Search for the cell housing the specified text and yield its (X, Y) center coordinate. 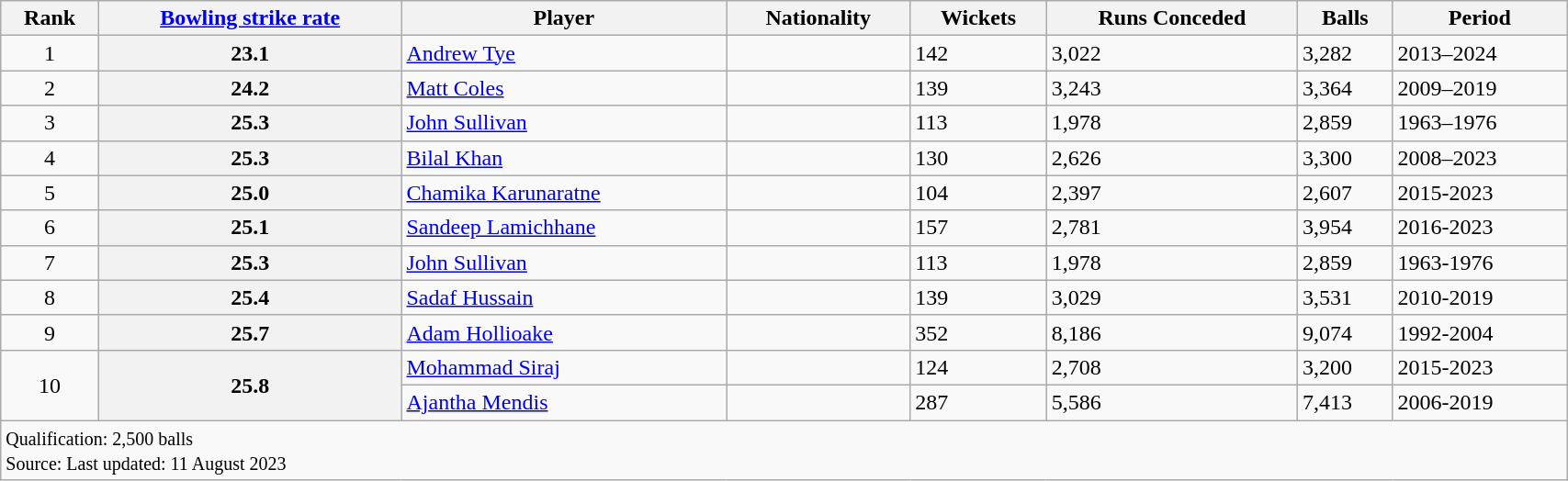
2,708 (1172, 367)
Nationality (818, 18)
23.1 (250, 53)
Period (1480, 18)
2010-2019 (1480, 297)
8 (50, 297)
7,413 (1346, 402)
Runs Conceded (1172, 18)
Chamika Karunaratne (564, 193)
3,364 (1346, 88)
Qualification: 2,500 ballsSource: Last updated: 11 August 2023 (784, 450)
3,200 (1346, 367)
Adam Hollioake (564, 332)
5,586 (1172, 402)
124 (978, 367)
Wickets (978, 18)
Sadaf Hussain (564, 297)
3,300 (1346, 158)
25.0 (250, 193)
Andrew Tye (564, 53)
2009–2019 (1480, 88)
25.7 (250, 332)
9,074 (1346, 332)
Sandeep Lamichhane (564, 228)
3,282 (1346, 53)
130 (978, 158)
104 (978, 193)
Mohammad Siraj (564, 367)
2 (50, 88)
2,626 (1172, 158)
Ajantha Mendis (564, 402)
352 (978, 332)
Rank (50, 18)
287 (978, 402)
9 (50, 332)
142 (978, 53)
3,531 (1346, 297)
2,397 (1172, 193)
1 (50, 53)
6 (50, 228)
3,954 (1346, 228)
3,029 (1172, 297)
25.4 (250, 297)
4 (50, 158)
3,243 (1172, 88)
Bowling strike rate (250, 18)
2013–2024 (1480, 53)
3,022 (1172, 53)
Matt Coles (564, 88)
8,186 (1172, 332)
25.8 (250, 385)
Bilal Khan (564, 158)
2008–2023 (1480, 158)
7 (50, 263)
157 (978, 228)
Player (564, 18)
2,607 (1346, 193)
1992-2004 (1480, 332)
1963–1976 (1480, 123)
3 (50, 123)
25.1 (250, 228)
10 (50, 385)
2006-2019 (1480, 402)
2016-2023 (1480, 228)
5 (50, 193)
1963-1976 (1480, 263)
24.2 (250, 88)
Balls (1346, 18)
2,781 (1172, 228)
